Extract the (x, y) coordinate from the center of the cell holding the provided text.  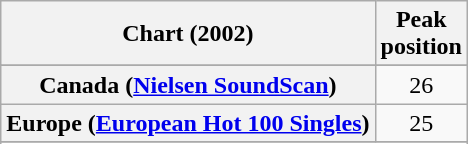
Canada (Nielsen SoundScan) (188, 85)
Europe (European Hot 100 Singles) (188, 123)
25 (421, 123)
Peakposition (421, 34)
Chart (2002) (188, 34)
26 (421, 85)
